Locate the cell with the specified text and output its [x, y] center coordinate. 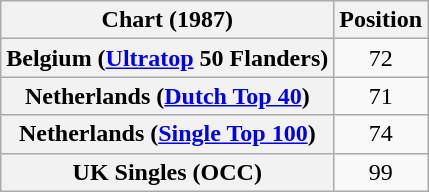
Chart (1987) [168, 20]
Netherlands (Dutch Top 40) [168, 96]
UK Singles (OCC) [168, 172]
72 [381, 58]
99 [381, 172]
Position [381, 20]
Netherlands (Single Top 100) [168, 134]
74 [381, 134]
Belgium (Ultratop 50 Flanders) [168, 58]
71 [381, 96]
